Return (x, y) of the center of cell containing provided text 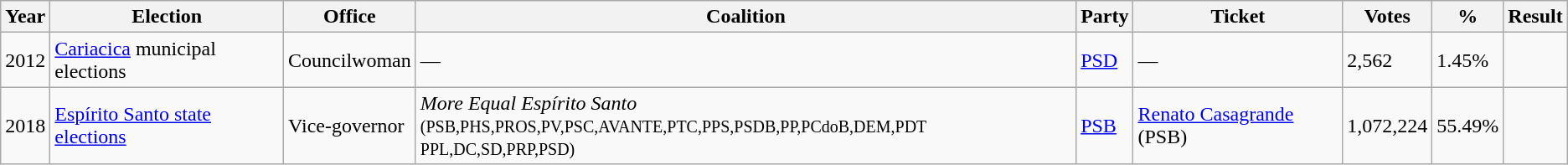
Result (1535, 17)
Vice-governor (350, 126)
PSD (1105, 60)
2,562 (1387, 60)
55.49% (1467, 126)
Espírito Santo state elections (168, 126)
Party (1105, 17)
1,072,224 (1387, 126)
Election (168, 17)
2012 (25, 60)
Ticket (1238, 17)
Votes (1387, 17)
Year (25, 17)
Cariacica municipal elections (168, 60)
Coalition (745, 17)
% (1467, 17)
Office (350, 17)
2018 (25, 126)
Councilwoman (350, 60)
1.45% (1467, 60)
PSB (1105, 126)
Renato Casagrande (PSB) (1238, 126)
More Equal Espírito Santo(PSB,PHS,PROS,PV,PSC,AVANTE,PTC,PPS,PSDB,PP,PCdoB,DEM,PDT PPL,DC,SD,PRP,PSD) (745, 126)
